Search for the cell housing the specified text and yield its [X, Y] center coordinate. 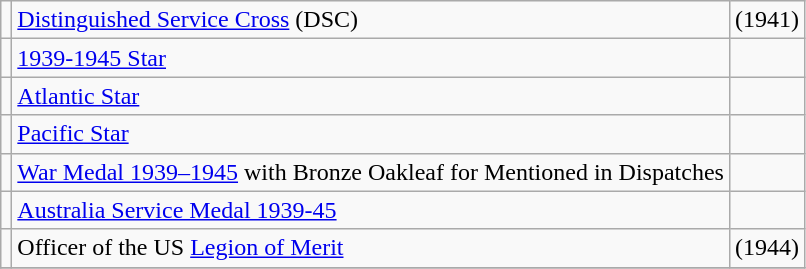
(1941) [766, 20]
Distinguished Service Cross (DSC) [371, 20]
1939-1945 Star [371, 58]
Atlantic Star [371, 96]
(1944) [766, 248]
Australia Service Medal 1939-45 [371, 210]
Pacific Star [371, 134]
Officer of the US Legion of Merit [371, 248]
War Medal 1939–1945 with Bronze Oakleaf for Mentioned in Dispatches [371, 172]
